Return the (x, y) coordinate for the center point of the cell that contains the specified text.  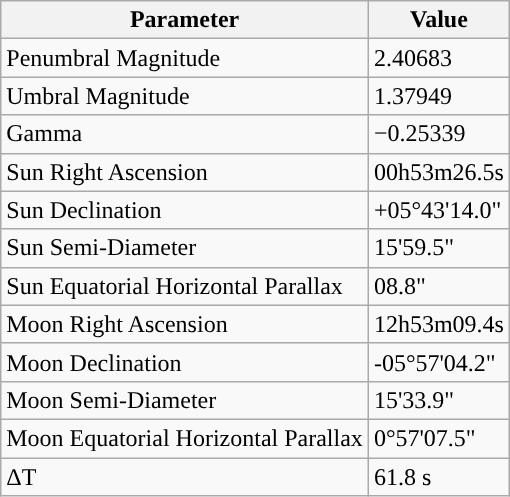
Sun Equatorial Horizontal Parallax (185, 286)
Sun Declination (185, 210)
15'59.5" (438, 248)
1.37949 (438, 96)
Parameter (185, 20)
Sun Semi-Diameter (185, 248)
Moon Declination (185, 362)
Umbral Magnitude (185, 96)
12h53m09.4s (438, 324)
ΔT (185, 477)
Moon Semi-Diameter (185, 400)
-05°57'04.2" (438, 362)
61.8 s (438, 477)
Moon Right Ascension (185, 324)
2.40683 (438, 58)
Penumbral Magnitude (185, 58)
00h53m26.5s (438, 172)
Sun Right Ascension (185, 172)
+05°43'14.0" (438, 210)
−0.25339 (438, 134)
15'33.9" (438, 400)
Gamma (185, 134)
08.8" (438, 286)
Moon Equatorial Horizontal Parallax (185, 438)
Value (438, 20)
0°57'07.5" (438, 438)
